Determine the [x, y] coordinate at the center of the cell enclosing the given text.  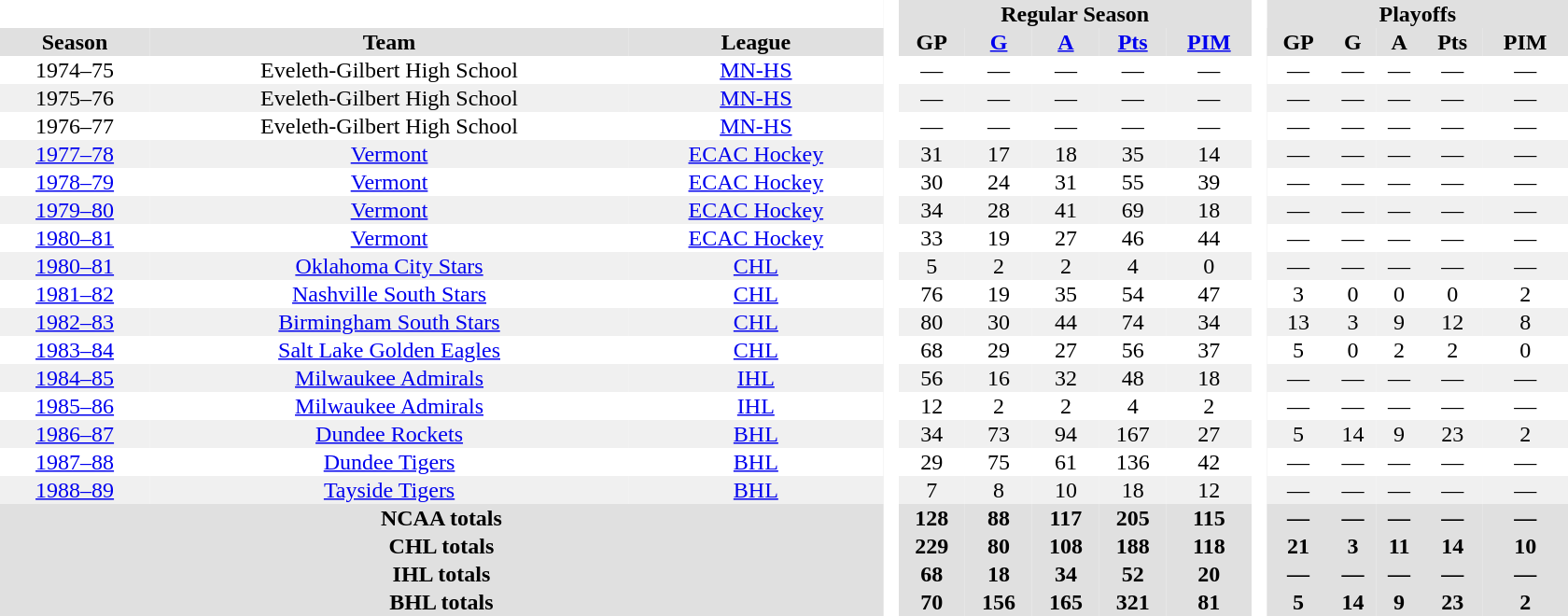
Nashville South Stars [389, 294]
33 [931, 238]
28 [999, 210]
Playoffs [1418, 14]
94 [1066, 434]
165 [1066, 602]
41 [1066, 210]
1988–89 [75, 490]
47 [1210, 294]
55 [1133, 182]
20 [1210, 574]
32 [1066, 378]
7 [931, 490]
188 [1133, 546]
1984–85 [75, 378]
NCAA totals [441, 518]
1983–84 [75, 350]
CHL totals [441, 546]
24 [999, 182]
BHL totals [441, 602]
13 [1299, 322]
128 [931, 518]
321 [1133, 602]
108 [1066, 546]
Birmingham South Stars [389, 322]
1986–87 [75, 434]
Dundee Tigers [389, 462]
Dundee Rockets [389, 434]
1978–79 [75, 182]
70 [931, 602]
76 [931, 294]
Season [75, 42]
42 [1210, 462]
39 [1210, 182]
1975–76 [75, 98]
1976–77 [75, 126]
88 [999, 518]
75 [999, 462]
48 [1133, 378]
17 [999, 154]
Tayside Tigers [389, 490]
Regular Season [1075, 14]
37 [1210, 350]
52 [1133, 574]
11 [1399, 546]
1974–75 [75, 70]
IHL totals [441, 574]
229 [931, 546]
136 [1133, 462]
156 [999, 602]
46 [1133, 238]
1982–83 [75, 322]
74 [1133, 322]
1981–82 [75, 294]
1985–86 [75, 406]
21 [1299, 546]
1977–78 [75, 154]
16 [999, 378]
73 [999, 434]
205 [1133, 518]
Team [389, 42]
81 [1210, 602]
1979–80 [75, 210]
61 [1066, 462]
167 [1133, 434]
1987–88 [75, 462]
54 [1133, 294]
Oklahoma City Stars [389, 266]
69 [1133, 210]
117 [1066, 518]
115 [1210, 518]
Salt Lake Golden Eagles [389, 350]
118 [1210, 546]
League [756, 42]
